For the text-containing cell, return its midpoint in (x, y) coordinate format. 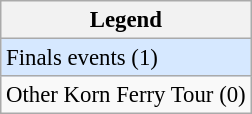
Finals events (1) (126, 58)
Other Korn Ferry Tour (0) (126, 95)
Legend (126, 20)
